Identify which cell holds the provided text, then report its [x, y] central coordinate. 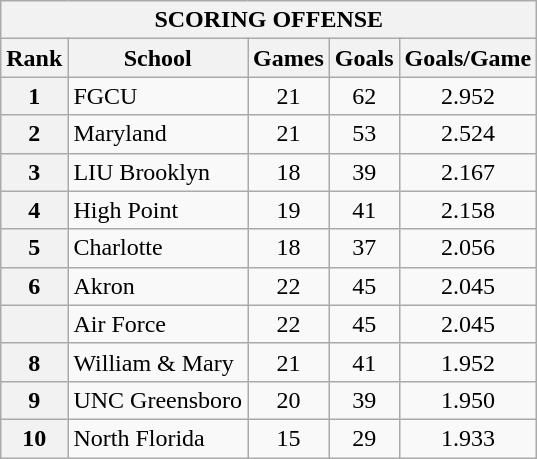
2.524 [468, 134]
3 [34, 172]
2.056 [468, 248]
North Florida [158, 438]
53 [364, 134]
High Point [158, 210]
6 [34, 286]
Akron [158, 286]
School [158, 58]
2 [34, 134]
8 [34, 362]
15 [289, 438]
1.933 [468, 438]
Charlotte [158, 248]
Goals [364, 58]
1.952 [468, 362]
Goals/Game [468, 58]
1 [34, 96]
Air Force [158, 324]
FGCU [158, 96]
2.952 [468, 96]
1.950 [468, 400]
5 [34, 248]
2.167 [468, 172]
62 [364, 96]
10 [34, 438]
20 [289, 400]
William & Mary [158, 362]
37 [364, 248]
2.158 [468, 210]
LIU Brooklyn [158, 172]
29 [364, 438]
Maryland [158, 134]
9 [34, 400]
19 [289, 210]
Games [289, 58]
SCORING OFFENSE [269, 20]
Rank [34, 58]
4 [34, 210]
UNC Greensboro [158, 400]
